Output the [X, Y] coordinate of the center of the cell containing the given text.  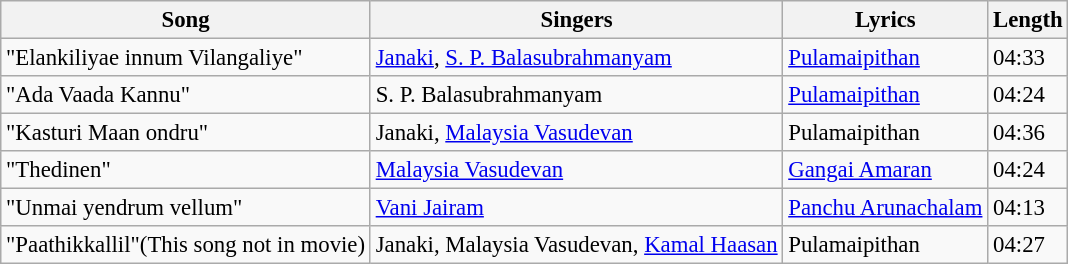
Gangai Amaran [886, 170]
Song [186, 20]
Singers [576, 20]
04:33 [1028, 58]
"Elankiliyae innum Vilangaliye" [186, 58]
Malaysia Vasudevan [576, 170]
Janaki, Malaysia Vasudevan, Kamal Haasan [576, 245]
Janaki, S. P. Balasubrahmanyam [576, 58]
Length [1028, 20]
"Ada Vaada Kannu" [186, 95]
Panchu Arunachalam [886, 208]
04:27 [1028, 245]
04:13 [1028, 208]
04:36 [1028, 133]
"Paathikkallil"(This song not in movie) [186, 245]
"Thedinen" [186, 170]
Lyrics [886, 20]
"Kasturi Maan ondru" [186, 133]
"Unmai yendrum vellum" [186, 208]
Janaki, Malaysia Vasudevan [576, 133]
Vani Jairam [576, 208]
S. P. Balasubrahmanyam [576, 95]
